Extract the [x, y] coordinate from the center of the cell holding the provided text.  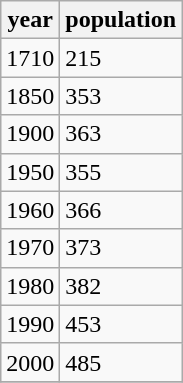
2000 [30, 362]
363 [121, 134]
485 [121, 362]
453 [121, 324]
1980 [30, 286]
366 [121, 210]
1990 [30, 324]
1950 [30, 172]
1850 [30, 96]
373 [121, 248]
355 [121, 172]
1900 [30, 134]
year [30, 20]
382 [121, 286]
1970 [30, 248]
1710 [30, 58]
1960 [30, 210]
215 [121, 58]
353 [121, 96]
population [121, 20]
